For the text-containing cell, return its midpoint in [x, y] coordinate format. 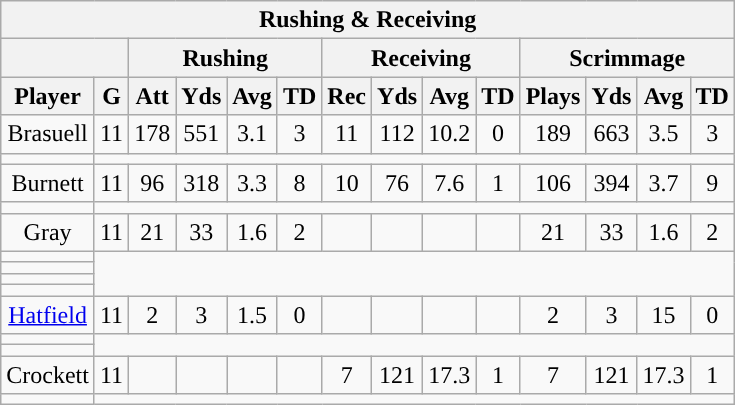
663 [612, 134]
112 [398, 134]
Player [48, 96]
Brasuell [48, 134]
Att [152, 96]
Plays [553, 96]
3.3 [252, 183]
Rushing & Receiving [368, 20]
3.7 [664, 183]
9 [712, 183]
Scrimmage [627, 58]
7.6 [450, 183]
Crockett [48, 375]
Burnett [48, 183]
551 [202, 134]
8 [299, 183]
3.5 [664, 134]
106 [553, 183]
G [111, 96]
76 [398, 183]
96 [152, 183]
394 [612, 183]
10 [347, 183]
10.2 [450, 134]
Receiving [421, 58]
Gray [48, 232]
1.5 [252, 315]
Rushing [226, 58]
318 [202, 183]
Rec [347, 96]
3.1 [252, 134]
178 [152, 134]
Hatfield [48, 315]
189 [553, 134]
15 [664, 315]
